Return [X, Y] of the center of cell containing provided text 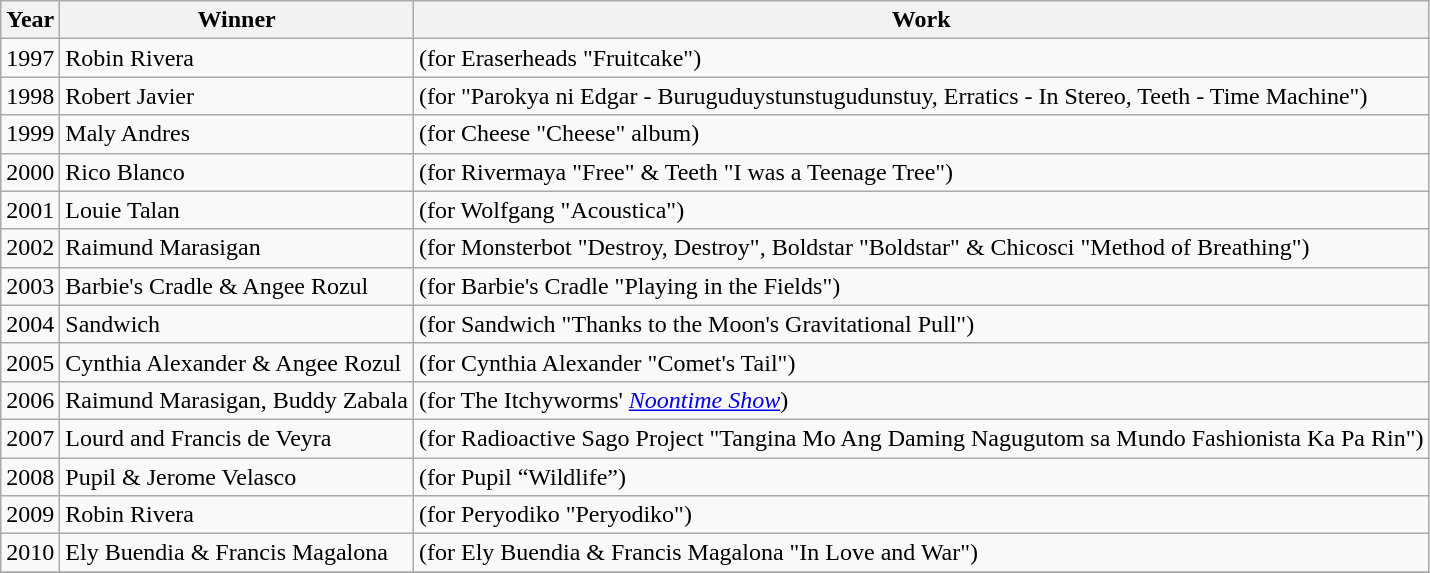
(for Pupil “Wildlife”) [921, 477]
(for The Itchyworms' Noontime Show) [921, 400]
2007 [30, 438]
2002 [30, 248]
(for Monsterbot "Destroy, Destroy", Boldstar "Boldstar" & Chicosci "Method of Breathing") [921, 248]
(for Barbie's Cradle "Playing in the Fields") [921, 286]
2001 [30, 210]
Sandwich [237, 324]
Pupil & Jerome Velasco [237, 477]
(for Wolfgang "Acoustica") [921, 210]
2010 [30, 553]
(for Radioactive Sago Project "Tangina Mo Ang Daming Nagugutom sa Mundo Fashionista Ka Pa Rin") [921, 438]
(for "Parokya ni Edgar - Buruguduystunstugudunstuy, Erratics - In Stereo, Teeth - Time Machine") [921, 96]
2009 [30, 515]
Year [30, 20]
Barbie's Cradle & Angee Rozul [237, 286]
Robert Javier [237, 96]
Winner [237, 20]
Raimund Marasigan [237, 248]
2005 [30, 362]
Work [921, 20]
2003 [30, 286]
Ely Buendia & Francis Magalona [237, 553]
Lourd and Francis de Veyra [237, 438]
2000 [30, 172]
(for Sandwich "Thanks to the Moon's Gravitational Pull") [921, 324]
(for Eraserheads "Fruitcake") [921, 58]
1998 [30, 96]
(for Peryodiko "Peryodiko") [921, 515]
(for Rivermaya "Free" & Teeth "I was a Teenage Tree") [921, 172]
2006 [30, 400]
2004 [30, 324]
Cynthia Alexander & Angee Rozul [237, 362]
Louie Talan [237, 210]
2008 [30, 477]
Maly Andres [237, 134]
Rico Blanco [237, 172]
1997 [30, 58]
(for Ely Buendia & Francis Magalona "In Love and War") [921, 553]
1999 [30, 134]
(for Cynthia Alexander "Comet's Tail") [921, 362]
(for Cheese "Cheese" album) [921, 134]
Raimund Marasigan, Buddy Zabala [237, 400]
